Output the [x, y] coordinate of the center of the cell containing the given text.  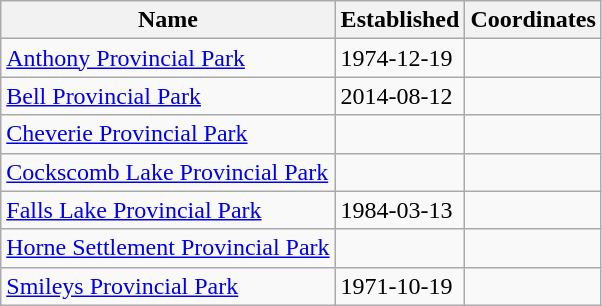
Smileys Provincial Park [168, 286]
Name [168, 20]
1974-12-19 [400, 58]
Cockscomb Lake Provincial Park [168, 172]
Cheverie Provincial Park [168, 134]
Anthony Provincial Park [168, 58]
2014-08-12 [400, 96]
Coordinates [533, 20]
1971-10-19 [400, 286]
Horne Settlement Provincial Park [168, 248]
Bell Provincial Park [168, 96]
1984-03-13 [400, 210]
Falls Lake Provincial Park [168, 210]
Established [400, 20]
